Pinpoint the cell where the given text exists, returning its [x, y] midpoint coordinate. 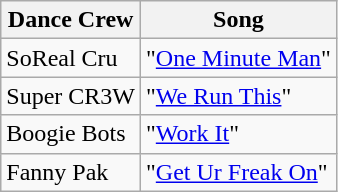
Super CR3W [71, 96]
"One Minute Man" [238, 58]
Fanny Pak [71, 172]
Boogie Bots [71, 134]
"We Run This" [238, 96]
"Get Ur Freak On" [238, 172]
SoReal Cru [71, 58]
"Work It" [238, 134]
Dance Crew [71, 20]
Song [238, 20]
